Return the (x, y) coordinate for the center point of the cell that contains the specified text.  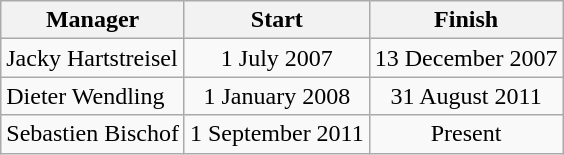
1 September 2011 (276, 134)
1 January 2008 (276, 96)
Dieter Wendling (93, 96)
13 December 2007 (466, 58)
Sebastien Bischof (93, 134)
Manager (93, 20)
Start (276, 20)
Present (466, 134)
Jacky Hartstreisel (93, 58)
31 August 2011 (466, 96)
1 July 2007 (276, 58)
Finish (466, 20)
